Extract the [X, Y] coordinate from the center of the cell holding the provided text.  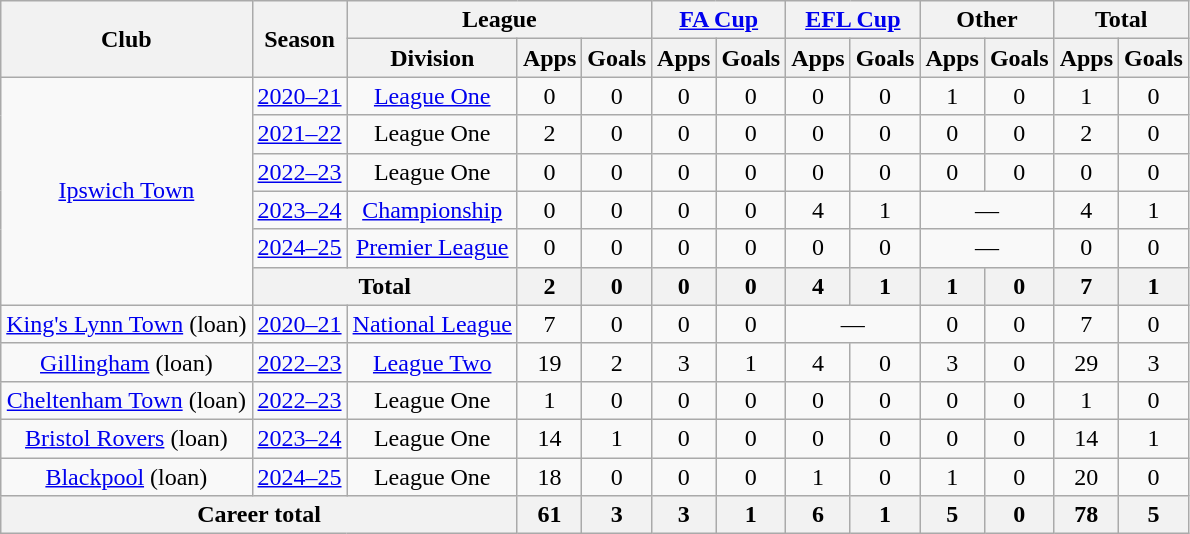
78 [1086, 515]
2021–22 [300, 134]
Cheltenham Town (loan) [126, 400]
18 [549, 477]
National League [432, 324]
Championship [432, 210]
20 [1086, 477]
29 [1086, 362]
Blackpool (loan) [126, 477]
Club [126, 39]
61 [549, 515]
Ipswich Town [126, 191]
Premier League [432, 248]
Division [432, 58]
Career total [260, 515]
Other [987, 20]
King's Lynn Town (loan) [126, 324]
League Two [432, 362]
Gillingham (loan) [126, 362]
EFL Cup [853, 20]
6 [818, 515]
FA Cup [719, 20]
League [499, 20]
Bristol Rovers (loan) [126, 438]
19 [549, 362]
Season [300, 39]
